Pinpoint the cell where the given text exists, returning its [X, Y] midpoint coordinate. 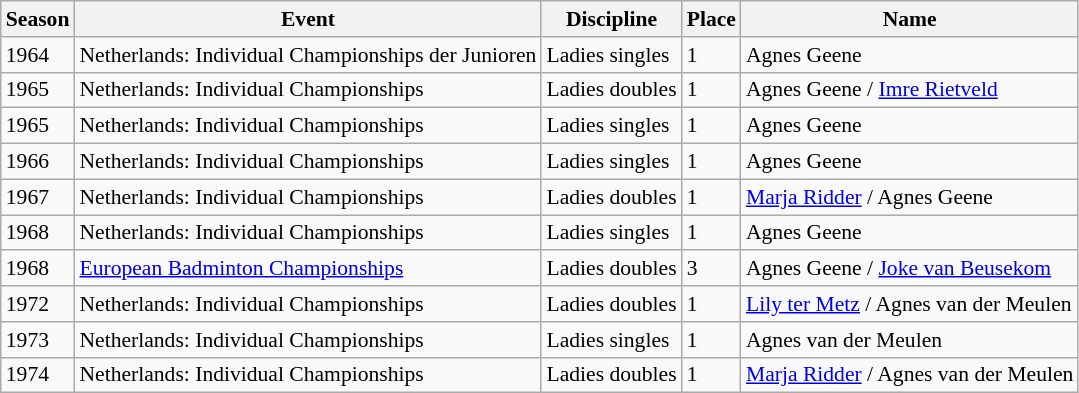
3 [712, 269]
Agnes Geene / Imre Rietveld [910, 90]
1973 [38, 340]
Agnes Geene / Joke van Beusekom [910, 269]
Discipline [611, 19]
Place [712, 19]
1967 [38, 197]
Netherlands: Individual Championships der Junioren [308, 55]
1974 [38, 375]
Season [38, 19]
Lily ter Metz / Agnes van der Meulen [910, 304]
Marja Ridder / Agnes Geene [910, 197]
Name [910, 19]
1966 [38, 162]
European Badminton Championships [308, 269]
Event [308, 19]
1972 [38, 304]
Marja Ridder / Agnes van der Meulen [910, 375]
Agnes van der Meulen [910, 340]
1964 [38, 55]
